Locate the cell with the specified text and output its (X, Y) center coordinate. 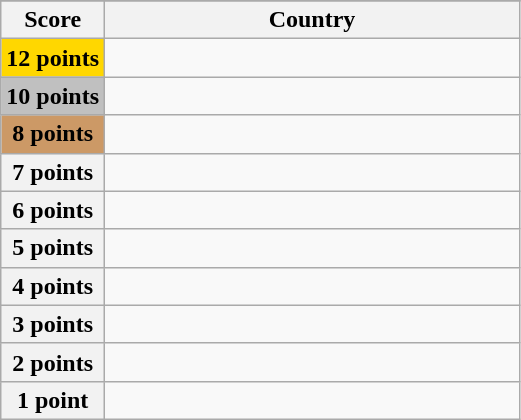
7 points (53, 172)
10 points (53, 96)
4 points (53, 286)
6 points (53, 210)
Score (53, 20)
1 point (53, 400)
5 points (53, 248)
2 points (53, 362)
3 points (53, 324)
12 points (53, 58)
Country (312, 20)
8 points (53, 134)
